Locate the cell with the specified text and output its [X, Y] center coordinate. 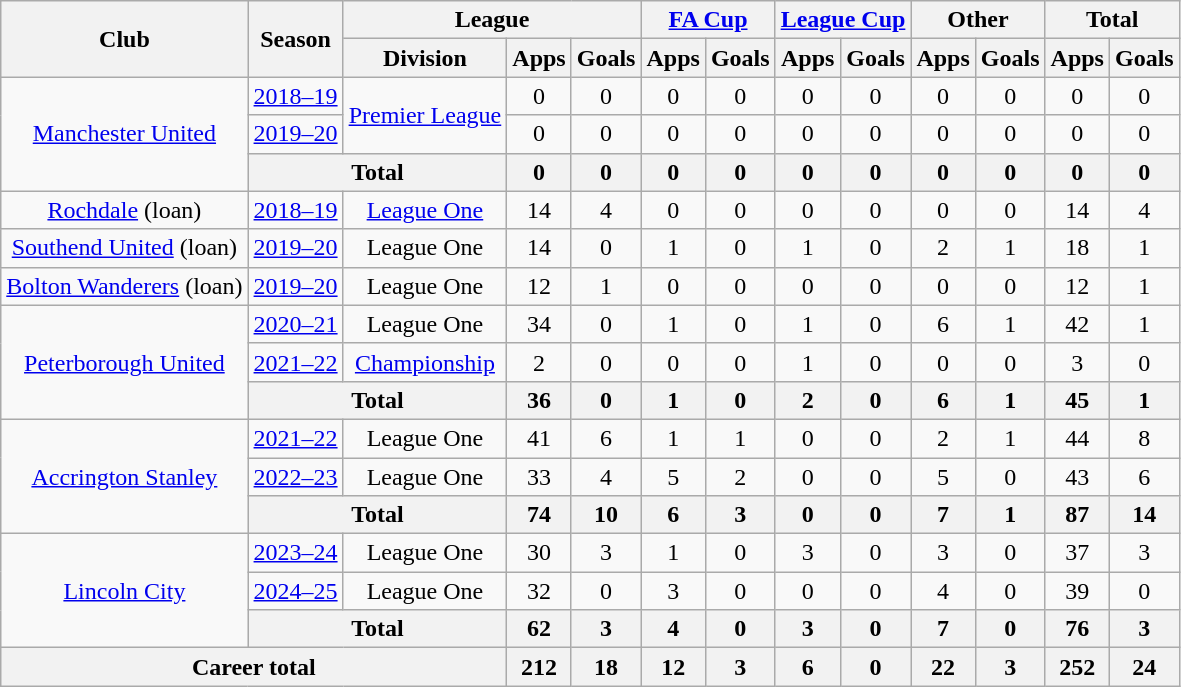
87 [1077, 515]
22 [943, 667]
Division [425, 58]
Career total [254, 667]
Season [296, 39]
36 [539, 400]
24 [1144, 667]
43 [1077, 477]
Peterborough United [124, 362]
76 [1077, 629]
Premier League [425, 115]
2022–23 [296, 477]
2020–21 [296, 324]
41 [539, 438]
39 [1077, 591]
2023–24 [296, 553]
30 [539, 553]
33 [539, 477]
Bolton Wanderers (loan) [124, 286]
45 [1077, 400]
Championship [425, 362]
FA Cup [708, 20]
10 [606, 515]
Other [978, 20]
212 [539, 667]
Rochdale (loan) [124, 210]
Club [124, 39]
Manchester United [124, 134]
37 [1077, 553]
42 [1077, 324]
Accrington Stanley [124, 476]
32 [539, 591]
League Cup [843, 20]
74 [539, 515]
Southend United (loan) [124, 248]
League [492, 20]
44 [1077, 438]
8 [1144, 438]
62 [539, 629]
34 [539, 324]
2024–25 [296, 591]
Lincoln City [124, 591]
252 [1077, 667]
